From the cell containing the given text, extract its center point as (x, y) coordinate. 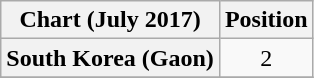
2 (266, 58)
Position (266, 20)
South Korea (Gaon) (110, 58)
Chart (July 2017) (110, 20)
